Find where the given text appears and provide that cell's center as (x, y) coordinate. 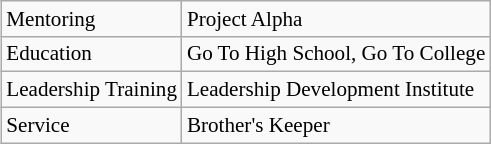
Leadership Development Institute (336, 90)
Education (92, 54)
Leadership Training (92, 90)
Service (92, 124)
Mentoring (92, 18)
Go To High School, Go To College (336, 54)
Project Alpha (336, 18)
Brother's Keeper (336, 124)
